Extract the [X, Y] coordinate from the center of the cell holding the provided text.  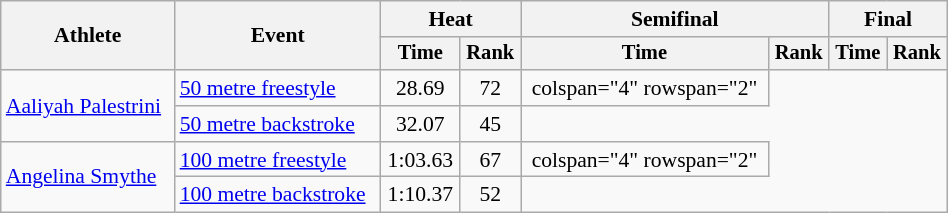
Athlete [88, 36]
1:03.63 [420, 160]
32.07 [420, 124]
52 [490, 195]
50 metre backstroke [278, 124]
100 metre backstroke [278, 195]
Heat [451, 19]
Angelina Smythe [88, 178]
100 metre freestyle [278, 160]
45 [490, 124]
Aaliyah Palestrini [88, 106]
28.69 [420, 88]
Event [278, 36]
1:10.37 [420, 195]
50 metre freestyle [278, 88]
72 [490, 88]
Final [888, 19]
67 [490, 160]
Semifinal [675, 19]
